Search for the cell housing the specified text and yield its [x, y] center coordinate. 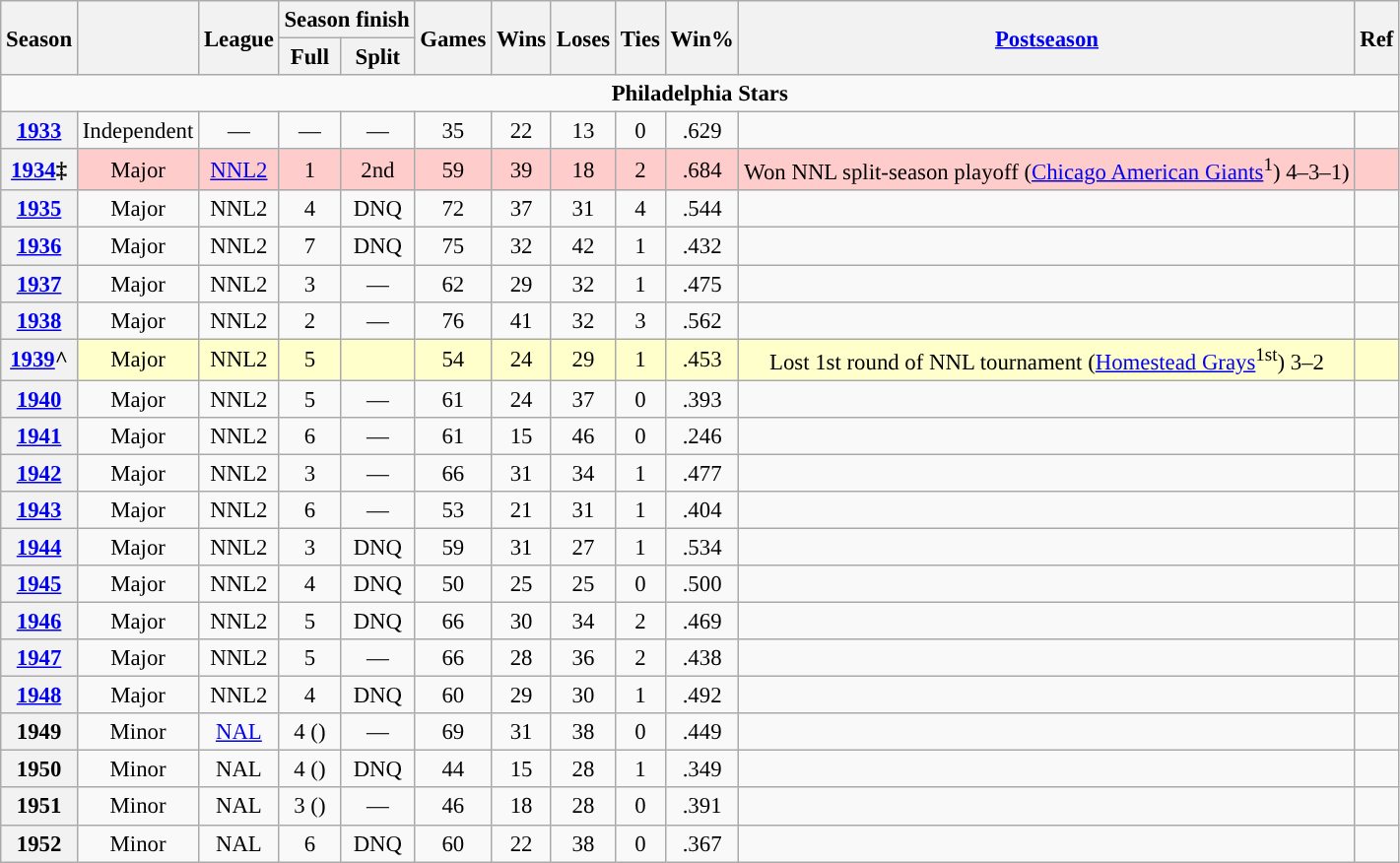
76 [453, 320]
.469 [701, 622]
Postseason [1046, 37]
1947 [39, 658]
.391 [701, 807]
44 [453, 769]
50 [453, 584]
.477 [701, 473]
.438 [701, 658]
.629 [701, 131]
.534 [701, 547]
.432 [701, 246]
1934‡ [39, 169]
42 [583, 246]
75 [453, 246]
1948 [39, 696]
62 [453, 284]
2nd [378, 169]
21 [522, 510]
1941 [39, 436]
1949 [39, 732]
Lost 1st round of NNL tournament (Homestead Grays1st) 3–2 [1046, 360]
.500 [701, 584]
7 [309, 246]
Loses [583, 37]
.475 [701, 284]
3 () [309, 807]
72 [453, 210]
1940 [39, 399]
Win% [701, 37]
Won NNL split-season playoff (Chicago American Giants1) 4–3–1) [1046, 169]
53 [453, 510]
69 [453, 732]
Ref [1377, 37]
Games [453, 37]
.404 [701, 510]
1936 [39, 246]
1945 [39, 584]
Full [309, 57]
1939^ [39, 360]
1938 [39, 320]
.453 [701, 360]
1933 [39, 131]
Philadelphia Stars [700, 94]
Season finish [347, 20]
35 [453, 131]
1943 [39, 510]
1935 [39, 210]
1950 [39, 769]
.684 [701, 169]
1952 [39, 843]
Split [378, 57]
1946 [39, 622]
1937 [39, 284]
Ties [640, 37]
1951 [39, 807]
Independent [138, 131]
League [238, 37]
.544 [701, 210]
Season [39, 37]
Wins [522, 37]
.449 [701, 732]
13 [583, 131]
.393 [701, 399]
54 [453, 360]
41 [522, 320]
1944 [39, 547]
.492 [701, 696]
39 [522, 169]
.246 [701, 436]
.562 [701, 320]
27 [583, 547]
36 [583, 658]
.367 [701, 843]
1942 [39, 473]
.349 [701, 769]
